Return [x, y] of the center of cell containing provided text 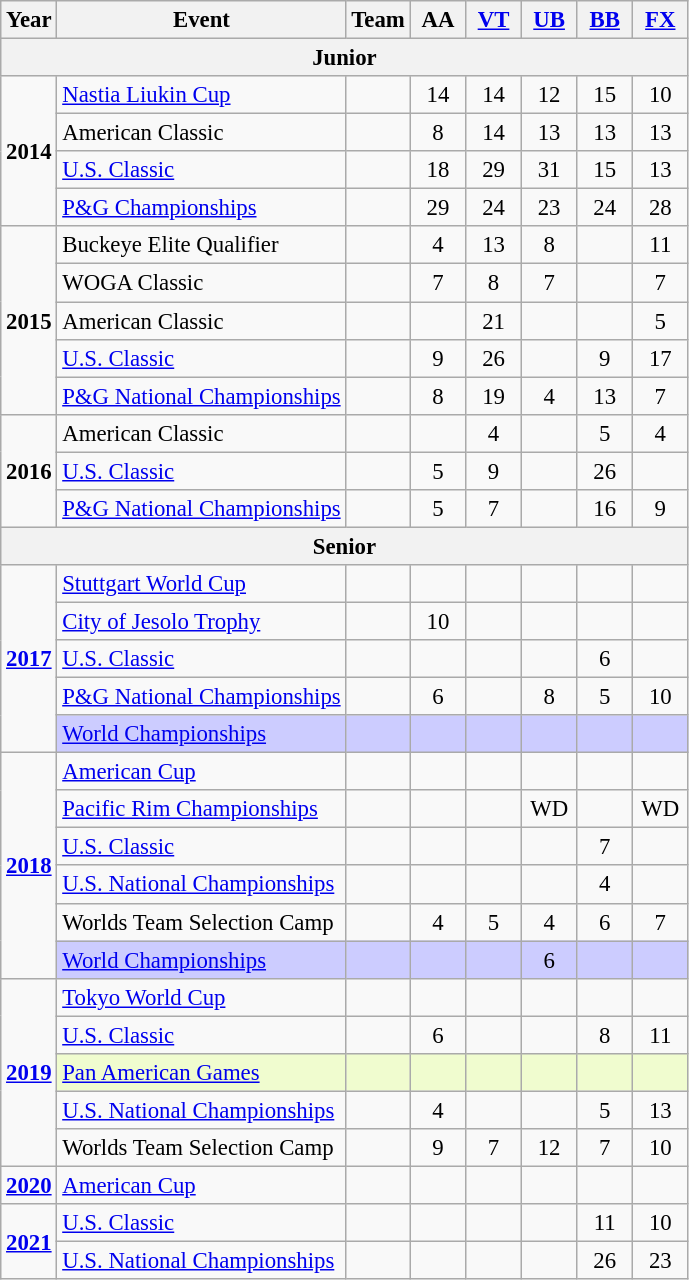
Team [378, 20]
P&G Championships [202, 208]
Stuttgart World Cup [202, 584]
Senior [344, 546]
Event [202, 20]
Year [29, 20]
16 [605, 509]
Pan American Games [202, 1073]
Pacific Rim Championships [202, 809]
AA [438, 20]
31 [549, 170]
Tokyo World Cup [202, 997]
City of Jesolo Trophy [202, 621]
FX [661, 20]
2018 [29, 866]
2019 [29, 1072]
2021 [29, 1242]
28 [661, 208]
VT [494, 20]
BB [605, 20]
Buckeye Elite Qualifier [202, 245]
2020 [29, 1185]
18 [438, 170]
2015 [29, 320]
2016 [29, 470]
19 [494, 396]
UB [549, 20]
2017 [29, 659]
WOGA Classic [202, 283]
Nastia Liukin Cup [202, 95]
2014 [29, 151]
21 [494, 321]
Junior [344, 58]
17 [661, 358]
